Capture the cell that displays the provided text and extract its (X, Y) central coordinate. 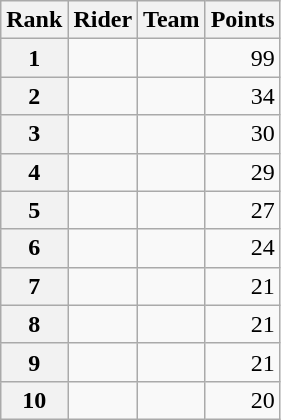
20 (242, 400)
34 (242, 96)
27 (242, 210)
5 (34, 210)
1 (34, 58)
99 (242, 58)
4 (34, 172)
3 (34, 134)
Points (242, 20)
Rider (103, 20)
30 (242, 134)
29 (242, 172)
7 (34, 286)
2 (34, 96)
8 (34, 324)
24 (242, 248)
6 (34, 248)
9 (34, 362)
Team (172, 20)
Rank (34, 20)
10 (34, 400)
